Pinpoint the cell where the given text exists, returning its (X, Y) midpoint coordinate. 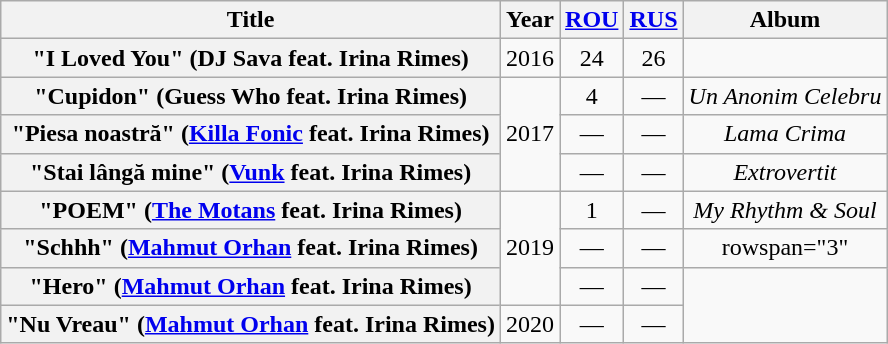
2020 (530, 324)
rowspan="3" (785, 248)
2017 (530, 134)
Extrovertit (785, 172)
Year (530, 20)
ROU (592, 20)
Un Anonim Celebru (785, 96)
1 (592, 210)
RUS (654, 20)
2019 (530, 248)
"Stai lângă mine" (Vunk feat. Irina Rimes) (251, 172)
Album (785, 20)
2016 (530, 58)
26 (654, 58)
"Hero" (Mahmut Orhan feat. Irina Rimes) (251, 286)
"Schhh" (Mahmut Orhan feat. Irina Rimes) (251, 248)
4 (592, 96)
24 (592, 58)
Title (251, 20)
"Cupidon" (Guess Who feat. Irina Rimes) (251, 96)
"Piesa noastră" (Killa Fonic feat. Irina Rimes) (251, 134)
"Nu Vreau" (Mahmut Orhan feat. Irina Rimes) (251, 324)
My Rhythm & Soul (785, 210)
Lama Crima (785, 134)
"I Loved You" (DJ Sava feat. Irina Rimes) (251, 58)
"POEM" (The Motans feat. Irina Rimes) (251, 210)
